For the text-containing cell, return its midpoint in (x, y) coordinate format. 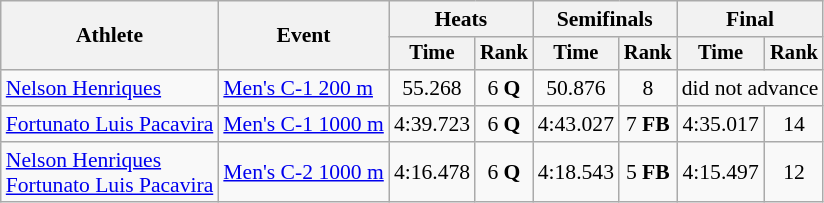
did not advance (750, 88)
Event (304, 36)
Fortunato Luis Pacavira (110, 124)
Nelson Henriques (110, 88)
Men's C-2 1000 m (304, 172)
Nelson HenriquesFortunato Luis Pacavira (110, 172)
55.268 (432, 88)
Men's C-1 200 m (304, 88)
4:18.543 (576, 172)
4:39.723 (432, 124)
14 (794, 124)
4:16.478 (432, 172)
4:35.017 (721, 124)
12 (794, 172)
Heats (461, 19)
Final (750, 19)
Athlete (110, 36)
Semifinals (605, 19)
50.876 (576, 88)
4:43.027 (576, 124)
8 (648, 88)
4:15.497 (721, 172)
7 FB (648, 124)
Men's C-1 1000 m (304, 124)
5 FB (648, 172)
